Return [X, Y] of the center of cell containing provided text 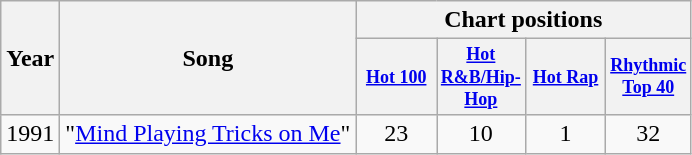
1991 [30, 134]
"Mind Playing Tricks on Me" [208, 134]
Chart positions [524, 20]
10 [482, 134]
23 [396, 134]
1 [566, 134]
Rhythmic Top 40 [648, 77]
Year [30, 58]
Hot 100 [396, 77]
Song [208, 58]
Hot Rap [566, 77]
Hot R&B/Hip-Hop [482, 77]
32 [648, 134]
